Return the (x, y) coordinate for the center point of the cell that contains the specified text.  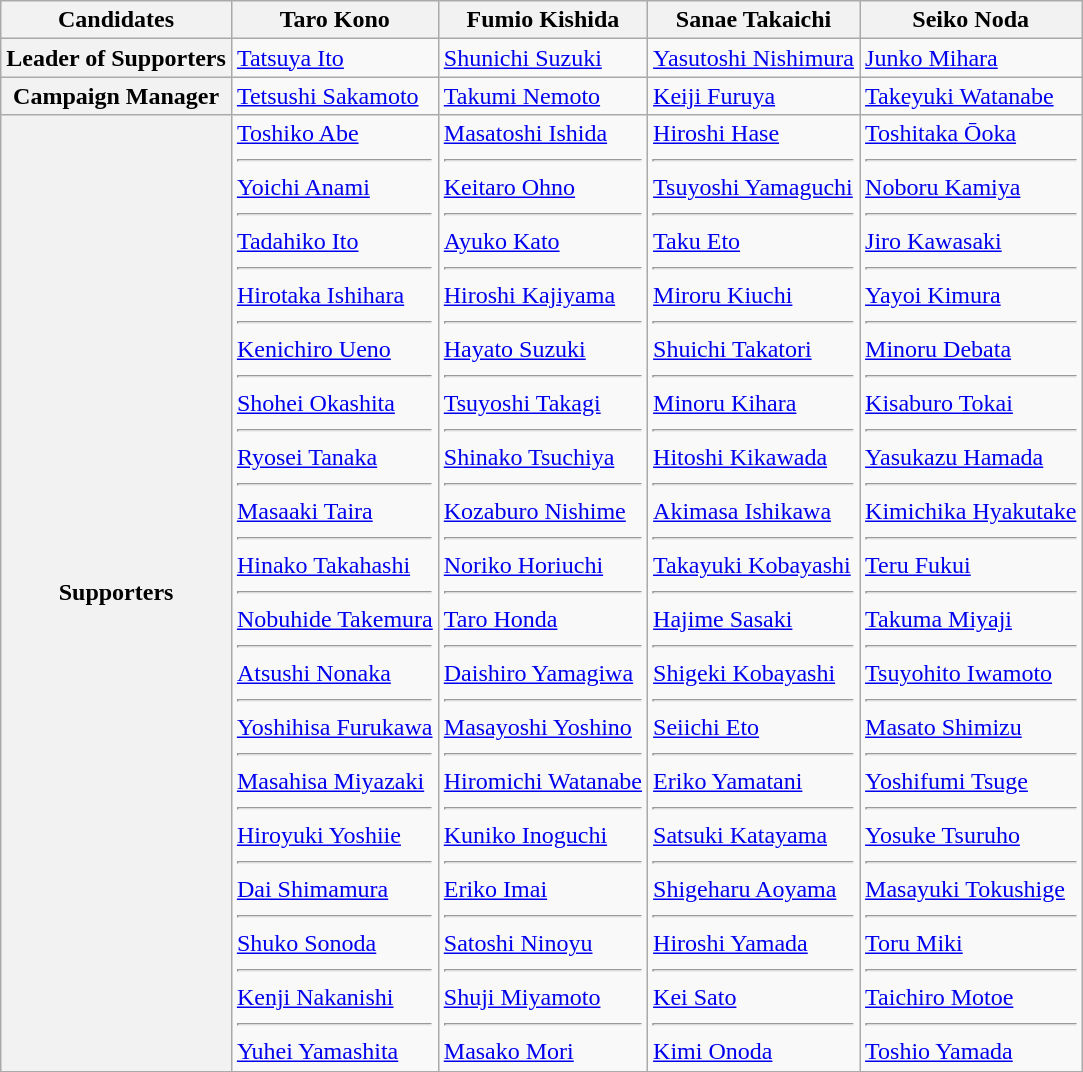
Takumi Nemoto (542, 96)
Junko Mihara (971, 58)
Yasutoshi Nishimura (754, 58)
Seiko Noda (971, 20)
Candidates (116, 20)
Sanae Takaichi (754, 20)
Tatsuya Ito (334, 58)
Leader of Supporters (116, 58)
Fumio Kishida (542, 20)
Takeyuki Watanabe (971, 96)
Shunichi Suzuki (542, 58)
Keiji Furuya (754, 96)
Taro Kono (334, 20)
Tetsushi Sakamoto (334, 96)
Campaign Manager (116, 96)
Supporters (116, 593)
